Find where the given text appears and provide that cell's center as (x, y) coordinate. 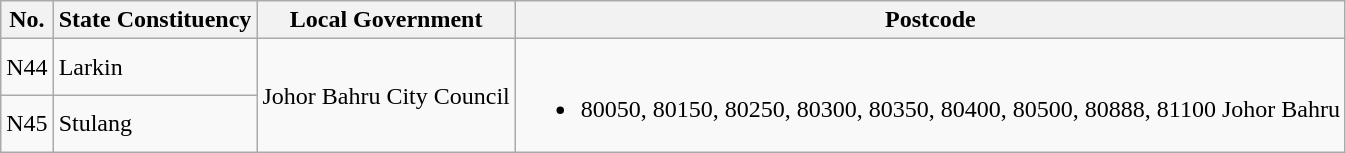
80050, 80150, 80250, 80300, 80350, 80400, 80500, 80888, 81100 Johor Bahru (930, 96)
No. (27, 20)
State Constituency (155, 20)
Stulang (155, 124)
Local Government (386, 20)
N45 (27, 124)
Larkin (155, 68)
Johor Bahru City Council (386, 96)
Postcode (930, 20)
N44 (27, 68)
